From the cell containing the given text, extract its center point as (x, y) coordinate. 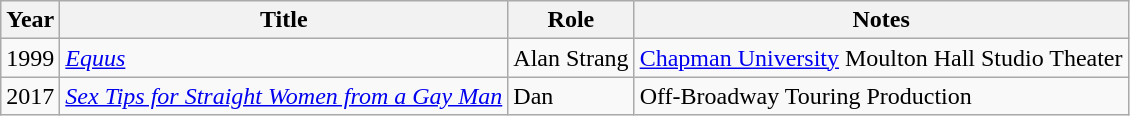
Year (30, 20)
Title (284, 20)
2017 (30, 96)
Role (571, 20)
1999 (30, 58)
Chapman University Moulton Hall Studio Theater (881, 58)
Dan (571, 96)
Notes (881, 20)
Off-Broadway Touring Production (881, 96)
Sex Tips for Straight Women from a Gay Man (284, 96)
Equus (284, 58)
Alan Strang (571, 58)
